Determine the [X, Y] coordinate at the center of the cell enclosing the given text.  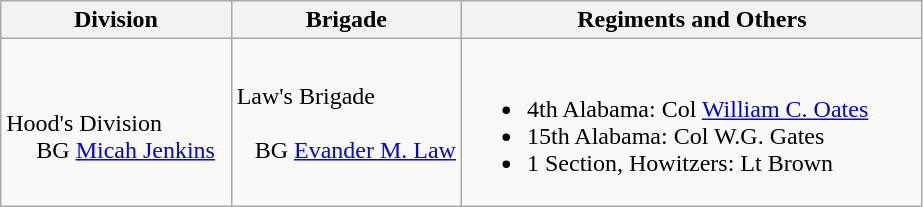
Regiments and Others [692, 20]
Brigade [346, 20]
4th Alabama: Col William C. Oates15th Alabama: Col W.G. Gates1 Section, Howitzers: Lt Brown [692, 122]
Division [116, 20]
Hood's Division BG Micah Jenkins [116, 122]
Law's Brigade BG Evander M. Law [346, 122]
